Extract the [x, y] coordinate from the center of the cell holding the provided text.  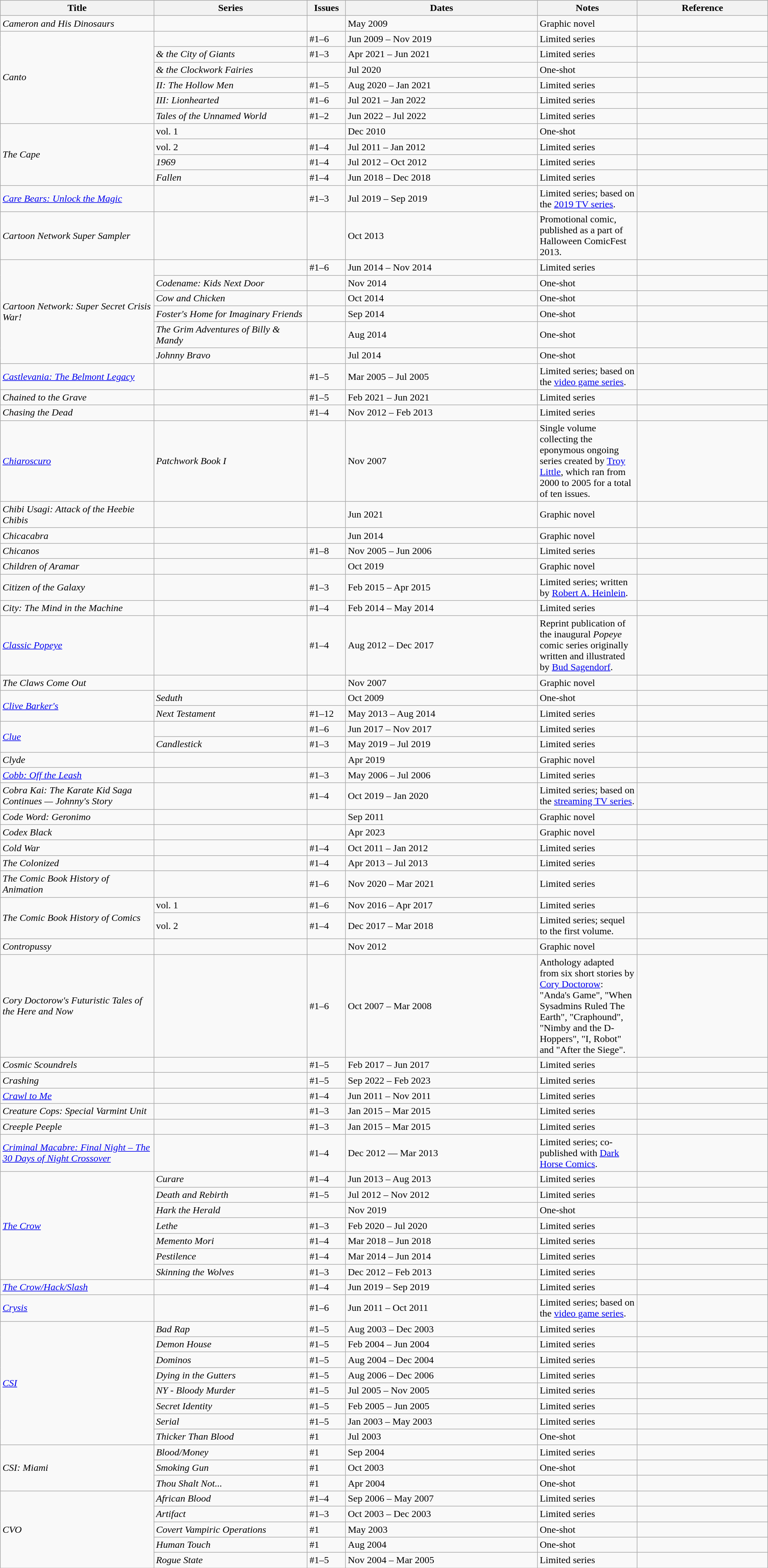
Serial [231, 1421]
Candlestick [231, 744]
Thou Shalt Not... [231, 1483]
III: Lionhearted [231, 100]
The Comic Book History of Animation [77, 884]
Jun 2022 – Jul 2022 [442, 116]
Jul 2014 [442, 356]
Contropussy [77, 947]
Jul 2019 – Sep 2019 [442, 198]
Thicker Than Blood [231, 1437]
Jun 2019 – Sep 2019 [442, 1287]
African Blood [231, 1498]
Fallen [231, 177]
Oct 2003 – Dec 2003 [442, 1514]
Feb 2015 – Apr 2015 [442, 587]
Aug 2006 – Dec 2006 [442, 1375]
Jun 2009 – Nov 2019 [442, 39]
Codename: Kids Next Door [231, 283]
& the Clockwork Fairies [231, 70]
Jun 2017 – Nov 2017 [442, 729]
Chicanos [77, 551]
Title [77, 8]
Children of Aramar [77, 566]
Hark the Herald [231, 1210]
Crashing [77, 1080]
Artifact [231, 1514]
Jun 2014 [442, 535]
Cartoon Network: Super Secret Crisis War! [77, 312]
Jul 2011 – Jan 2012 [442, 147]
CSI [77, 1383]
Apr 2023 [442, 832]
Promotional comic, published as a part of Halloween ComicFest 2013. [587, 236]
Cosmic Scoundrels [77, 1065]
Next Testament [231, 714]
Nov 2019 [442, 1210]
Jul 2012 – Nov 2012 [442, 1195]
Jun 2021 [442, 514]
Dying in the Gutters [231, 1375]
The Crow [77, 1225]
CVO [77, 1529]
Johnny Bravo [231, 356]
Nov 2012 [442, 947]
May 2003 [442, 1530]
Memento Mori [231, 1241]
The Comic Book History of Comics [77, 918]
Dec 2012 – Feb 2013 [442, 1272]
Apr 2013 – Jul 2013 [442, 863]
Clyde [77, 760]
Codex Black [77, 832]
Oct 2009 [442, 698]
Demon House [231, 1344]
Nov 2012 – Feb 2013 [442, 413]
Lethe [231, 1225]
#1–2 [326, 116]
Jun 2014 – Nov 2014 [442, 268]
Limited series; sequel to the first volume. [587, 926]
Feb 2017 – Jun 2017 [442, 1065]
May 2009 [442, 23]
The Colonized [77, 863]
Sep 2004 [442, 1452]
Oct 2019 [442, 566]
Sep 2006 – May 2007 [442, 1498]
Jul 2005 – Nov 2005 [442, 1391]
Creeple Peeple [77, 1127]
Apr 2004 [442, 1483]
Blood/Money [231, 1452]
Citizen of the Galaxy [77, 587]
Jan 2003 – May 2003 [442, 1421]
May 2019 – Jul 2019 [442, 744]
The Grim Adventures of Billy & Mandy [231, 334]
Aug 2020 – Jan 2021 [442, 85]
Limited series; written by Robert A. Heinlein. [587, 587]
Crawl to Me [77, 1096]
Limited series; co-published with Dark Horse Comics. [587, 1153]
Oct 2003 [442, 1468]
Aug 2003 – Dec 2003 [442, 1329]
Care Bears: Unlock the Magic [77, 198]
Aug 2004 – Dec 2004 [442, 1360]
Oct 2011 – Jan 2012 [442, 848]
Pestilence [231, 1256]
Oct 2014 [442, 298]
Aug 2004 [442, 1545]
Feb 2014 – May 2014 [442, 608]
Seduth [231, 698]
Foster's Home for Imaginary Friends [231, 314]
Clue [77, 737]
Criminal Macabre: Final Night – The 30 Days of Night Crossover [77, 1153]
Cameron and His Dinosaurs [77, 23]
Limited series; based on the 2019 TV series. [587, 198]
May 2013 – Aug 2014 [442, 714]
City: The Mind in the Machine [77, 608]
Nov 2005 – Jun 2006 [442, 551]
Nov 2004 – Mar 2005 [442, 1560]
Bad Rap [231, 1329]
Jun 2013 – Aug 2013 [442, 1179]
Curare [231, 1179]
Aug 2012 – Dec 2017 [442, 646]
Creature Cops: Special Varmint Unit [77, 1111]
Issues [326, 8]
Cartoon Network Super Sampler [77, 236]
Series [231, 8]
Oct 2019 – Jan 2020 [442, 796]
Castlevania: The Belmont Legacy [77, 377]
Patchwork Book I [231, 461]
Aug 2014 [442, 334]
Feb 2005 – Jun 2005 [442, 1406]
Skinning the Wolves [231, 1272]
Cobb: Off the Leash [77, 775]
Mar 2014 – Jun 2014 [442, 1256]
Sep 2011 [442, 817]
#1–8 [326, 551]
Feb 2021 – Jun 2021 [442, 397]
Tales of the Unnamed World [231, 116]
Secret Identity [231, 1406]
Canto [77, 77]
1969 [231, 162]
The Claws Come Out [77, 683]
Dec 2012 — Mar 2013 [442, 1153]
#1–12 [326, 714]
Jul 2012 – Oct 2012 [442, 162]
Classic Popeye [77, 646]
Chicacabra [77, 535]
Apr 2021 – Jun 2021 [442, 54]
Human Touch [231, 1545]
Jul 2003 [442, 1437]
Oct 2013 [442, 236]
Cobra Kai: The Karate Kid Saga Continues — Johnny's Story [77, 796]
Reference [702, 8]
Dates [442, 8]
& the City of Giants [231, 54]
Limited series; based on the streaming TV series. [587, 796]
Nov 2016 – Apr 2017 [442, 905]
Chained to the Grave [77, 397]
Dec 2010 [442, 131]
Chibi Usagi: Attack of the Heebie Chibis [77, 514]
Chiaroscuro [77, 461]
Apr 2019 [442, 760]
Clive Barker's [77, 706]
Jun 2018 – Dec 2018 [442, 177]
Nov 2020 – Mar 2021 [442, 884]
Cow and Chicken [231, 298]
Dec 2017 – Mar 2018 [442, 926]
Jun 2011 – Nov 2011 [442, 1096]
Reprint publication of the inaugural Popeye comic series originally written and illustrated by Bud Sagendorf. [587, 646]
May 2006 – Jul 2006 [442, 775]
Mar 2005 – Jul 2005 [442, 377]
Notes [587, 8]
Sep 2022 – Feb 2023 [442, 1080]
II: The Hollow Men [231, 85]
Covert Vampiric Operations [231, 1530]
Cory Doctorow's Futuristic Tales of the Here and Now [77, 1006]
Cold War [77, 848]
The Cape [77, 154]
Single volume collecting the eponymous ongoing series created by Troy Little, which ran from 2000 to 2005 for a total of ten issues. [587, 461]
Crysis [77, 1308]
Jun 2011 – Oct 2011 [442, 1308]
Chasing the Dead [77, 413]
Smoking Gun [231, 1468]
The Crow/Hack/Slash [77, 1287]
Death and Rebirth [231, 1195]
Sep 2014 [442, 314]
NY - Bloody Murder [231, 1391]
Rogue State [231, 1560]
Nov 2014 [442, 283]
Oct 2007 – Mar 2008 [442, 1006]
Jul 2021 – Jan 2022 [442, 100]
Code Word: Geronimo [77, 817]
CSI: Miami [77, 1468]
Feb 2004 – Jun 2004 [442, 1344]
Jul 2020 [442, 70]
Dominos [231, 1360]
Feb 2020 – Jul 2020 [442, 1225]
Mar 2018 – Jun 2018 [442, 1241]
